Provide the (X, Y) coordinate of the cell's center where the given text is located.  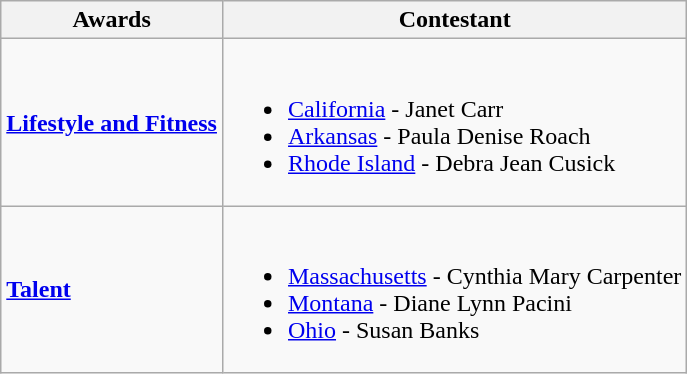
Awards (112, 20)
Lifestyle and Fitness (112, 122)
Talent (112, 290)
Contestant (454, 20)
California - Janet Carr Arkansas - Paula Denise Roach Rhode Island - Debra Jean Cusick (454, 122)
Massachusetts - Cynthia Mary Carpenter Montana - Diane Lynn Pacini Ohio - Susan Banks (454, 290)
